Scan for the cell matching the given text and deliver its [x, y] coordinate at center. 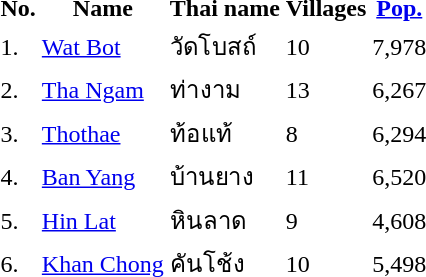
10 [326, 46]
9 [326, 220]
วัดโบสถ์ [224, 46]
11 [326, 176]
8 [326, 133]
หินลาด [224, 220]
ท้อแท้ [224, 133]
Wat Bot [102, 46]
ท่างาม [224, 90]
Hin Lat [102, 220]
Ban Yang [102, 176]
13 [326, 90]
Thothae [102, 133]
Tha Ngam [102, 90]
บ้านยาง [224, 176]
